Determine the (x, y) coordinate at the center of the cell enclosing the given text.  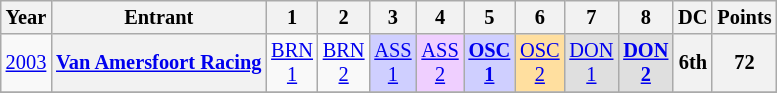
Van Amersfoort Racing (158, 63)
2 (344, 17)
3 (392, 17)
4 (440, 17)
6th (692, 63)
DC (692, 17)
Entrant (158, 17)
7 (591, 17)
Points (744, 17)
DON1 (591, 63)
8 (646, 17)
1 (292, 17)
Year (26, 17)
BRN2 (344, 63)
72 (744, 63)
OSC1 (490, 63)
OSC2 (540, 63)
ASS1 (392, 63)
BRN1 (292, 63)
6 (540, 17)
ASS2 (440, 63)
5 (490, 17)
DON2 (646, 63)
2003 (26, 63)
